Determine the [X, Y] coordinate at the center of the cell enclosing the given text.  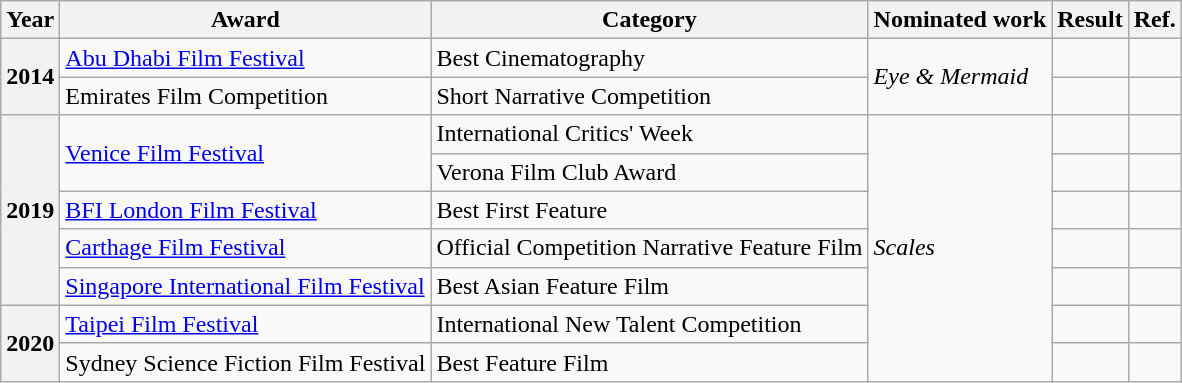
Best Feature Film [650, 362]
Award [246, 20]
Best Cinematography [650, 58]
Scales [960, 248]
Result [1090, 20]
Ref. [1154, 20]
Short Narrative Competition [650, 96]
2019 [30, 210]
2020 [30, 343]
Official Competition Narrative Feature Film [650, 248]
Category [650, 20]
Year [30, 20]
Best Asian Feature Film [650, 286]
International New Talent Competition [650, 324]
Eye & Mermaid [960, 77]
Best First Feature [650, 210]
BFI London Film Festival [246, 210]
Verona Film Club Award [650, 172]
Sydney Science Fiction Film Festival [246, 362]
Taipei Film Festival [246, 324]
International Critics' Week [650, 134]
Emirates Film Competition [246, 96]
Venice Film Festival [246, 153]
2014 [30, 77]
Nominated work [960, 20]
Carthage Film Festival [246, 248]
Abu Dhabi Film Festival [246, 58]
Singapore International Film Festival [246, 286]
